Find where the given text appears and provide that cell's center as [x, y] coordinate. 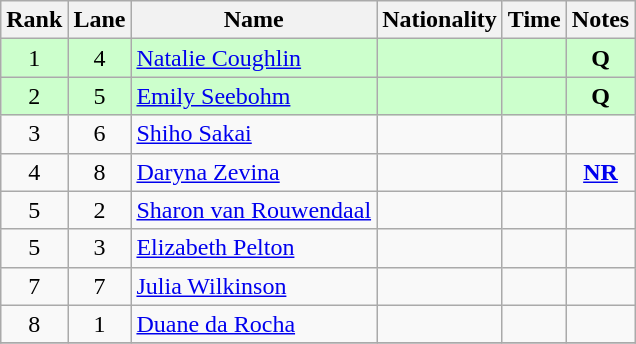
6 [100, 134]
Emily Seebohm [254, 96]
Daryna Zevina [254, 172]
Natalie Coughlin [254, 58]
Julia Wilkinson [254, 286]
Sharon van Rouwendaal [254, 210]
Shiho Sakai [254, 134]
NR [600, 172]
Duane da Rocha [254, 324]
Time [534, 20]
Name [254, 20]
Notes [600, 20]
Lane [100, 20]
Rank [34, 20]
Elizabeth Pelton [254, 248]
Nationality [440, 20]
